Find where the given text appears and provide that cell's center as (X, Y) coordinate. 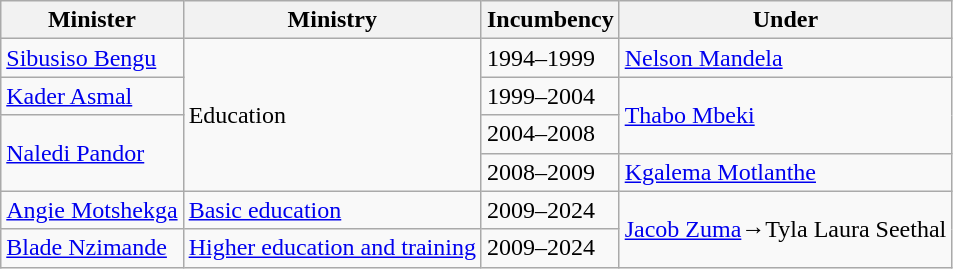
Incumbency (550, 20)
1999–2004 (550, 96)
Higher education and training (332, 248)
Angie Motshekga (92, 210)
Blade Nzimande (92, 248)
Naledi Pandor (92, 153)
Kader Asmal (92, 96)
Jacob Zuma→Tyla Laura Seethal (786, 229)
Basic education (332, 210)
Nelson Mandela (786, 58)
1994–1999 (550, 58)
2008–2009 (550, 172)
Under (786, 20)
Minister (92, 20)
Kgalema Motlanthe (786, 172)
2004–2008 (550, 134)
Ministry (332, 20)
Education (332, 115)
Thabo Mbeki (786, 115)
Sibusiso Bengu (92, 58)
